Extract the (x, y) coordinate from the center of the cell holding the provided text.  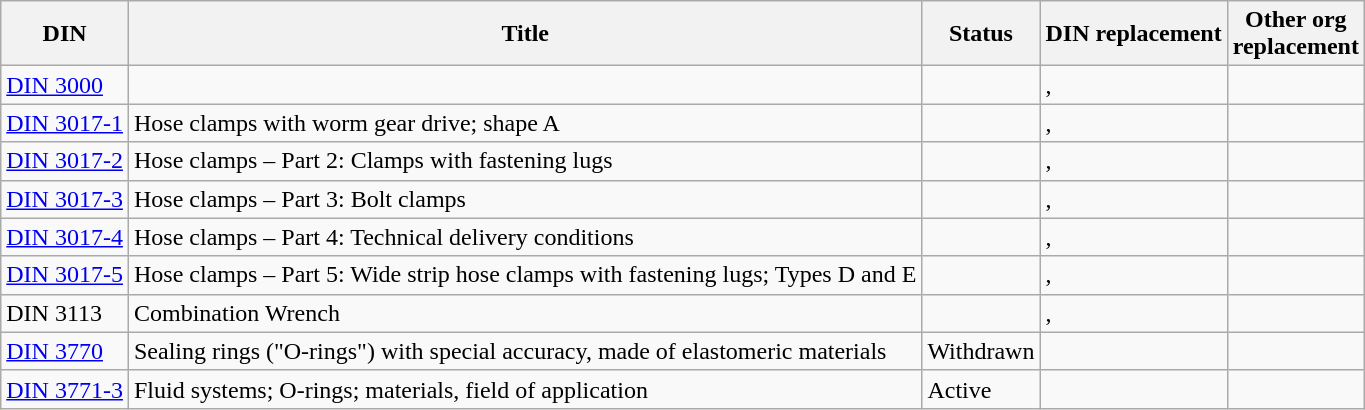
DIN 3017-5 (65, 275)
DIN 3771-3 (65, 389)
Combination Wrench (524, 313)
DIN 3017-2 (65, 161)
Hose clamps – Part 3: Bolt clamps (524, 199)
Hose clamps – Part 4: Technical delivery conditions (524, 237)
DIN 3017-4 (65, 237)
Other orgreplacement (1296, 34)
DIN 3113 (65, 313)
Fluid systems; O-rings; materials, field of application (524, 389)
DIN 3017-3 (65, 199)
Status (981, 34)
DIN 3017-1 (65, 123)
Title (524, 34)
Sealing rings ("O-rings") with special accuracy, made of elastomeric materials (524, 351)
DIN 3770 (65, 351)
Hose clamps – Part 2: Clamps with fastening lugs (524, 161)
DIN replacement (1134, 34)
DIN (65, 34)
Withdrawn (981, 351)
DIN 3000 (65, 85)
Active (981, 389)
Hose clamps with worm gear drive; shape A (524, 123)
Hose clamps – Part 5: Wide strip hose clamps with fastening lugs; Types D and E (524, 275)
